Output the [x, y] coordinate of the center of the cell containing the given text.  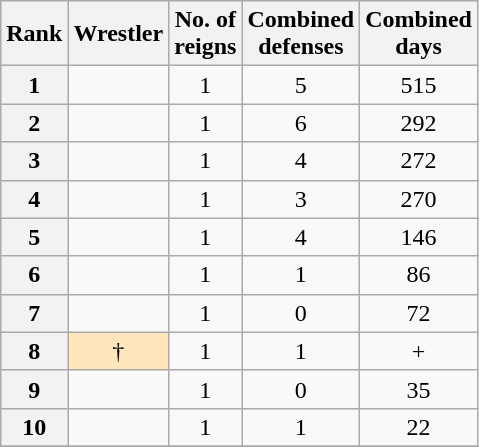
8 [34, 351]
Wrestler [118, 34]
+ [419, 351]
No. ofreigns [206, 34]
† [118, 351]
9 [34, 389]
72 [419, 313]
22 [419, 427]
86 [419, 275]
2 [34, 123]
Rank [34, 34]
515 [419, 85]
10 [34, 427]
270 [419, 199]
Combineddays [419, 34]
272 [419, 161]
146 [419, 237]
7 [34, 313]
35 [419, 389]
Combineddefenses [301, 34]
292 [419, 123]
